Search for the cell housing the specified text and yield its [x, y] center coordinate. 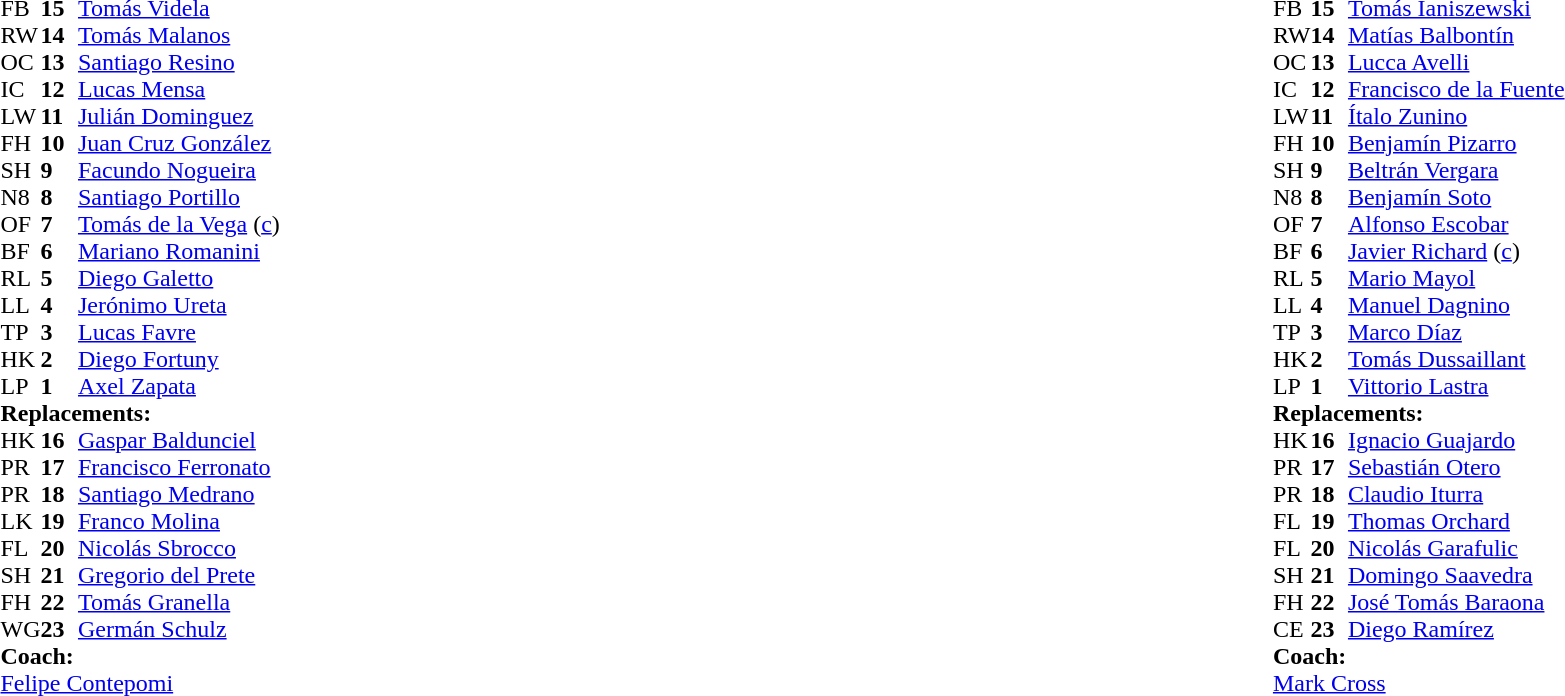
Tomás de la Vega (c) [179, 224]
Matías Balbontín [1456, 36]
CE [1292, 630]
Nicolás Sbrocco [179, 548]
Santiago Medrano [179, 494]
Ignacio Guajardo [1456, 440]
Tomás Dussaillant [1456, 360]
Sebastián Otero [1456, 468]
Alfonso Escobar [1456, 224]
José Tomás Baraona [1456, 602]
Thomas Orchard [1456, 522]
Juan Cruz González [179, 144]
Santiago Resino [179, 62]
Gregorio del Prete [179, 576]
Gaspar Baldunciel [179, 440]
Marco Díaz [1456, 332]
Lucas Mensa [179, 90]
Benjamín Soto [1456, 198]
Mario Mayol [1456, 278]
Lucas Favre [179, 332]
Claudio Iturra [1456, 494]
Germán Schulz [179, 630]
Beltrán Vergara [1456, 170]
Francisco de la Fuente [1456, 90]
Mariano Romanini [179, 252]
Jerónimo Ureta [179, 306]
Tomás Malanos [179, 36]
Lucca Avelli [1456, 62]
Nicolás Garafulic [1456, 548]
Franco Molina [179, 522]
Facundo Nogueira [179, 170]
Diego Ramírez [1456, 630]
Manuel Dagnino [1456, 306]
Tomás Granella [179, 602]
LK [20, 522]
Diego Galetto [179, 278]
WG [20, 630]
Domingo Saavedra [1456, 576]
Francisco Ferronato [179, 468]
Axel Zapata [179, 386]
Ítalo Zunino [1456, 116]
Javier Richard (c) [1456, 252]
Julián Dominguez [179, 116]
Vittorio Lastra [1456, 386]
Santiago Portillo [179, 198]
Benjamín Pizarro [1456, 144]
Diego Fortuny [179, 360]
